Return [x, y] of the center of cell containing provided text 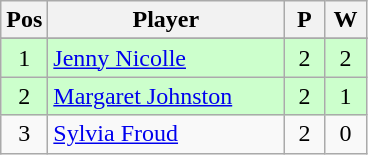
Player [166, 20]
Jenny Nicolle [166, 58]
0 [346, 134]
W [346, 20]
Margaret Johnston [166, 96]
Sylvia Froud [166, 134]
P [304, 20]
3 [24, 134]
Pos [24, 20]
